Search for the cell housing the specified text and yield its [x, y] center coordinate. 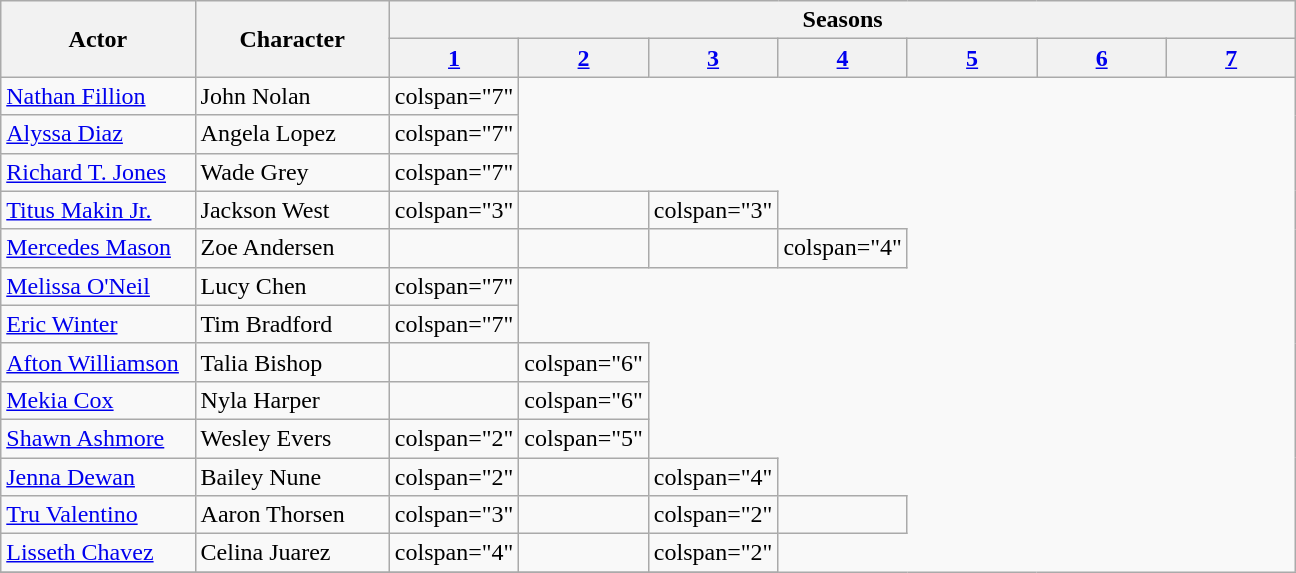
Zoe Andersen [292, 248]
Wesley Evers [292, 438]
6 [1102, 58]
colspan="5" [584, 438]
3 [713, 58]
Nathan Fillion [98, 96]
Jenna Dewan [98, 477]
Jackson West [292, 210]
Celina Juarez [292, 553]
Wade Grey [292, 172]
John Nolan [292, 96]
Mekia Cox [98, 400]
4 [843, 58]
Aaron Thorsen [292, 515]
Mercedes Mason [98, 248]
Bailey Nune [292, 477]
Tru Valentino [98, 515]
Angela Lopez [292, 134]
Titus Makin Jr. [98, 210]
Afton Williamson [98, 362]
7 [1231, 58]
Talia Bishop [292, 362]
Actor [98, 39]
Richard T. Jones [98, 172]
5 [972, 58]
Lisseth Chavez [98, 553]
Lucy Chen [292, 286]
1 [454, 58]
Seasons [842, 20]
Alyssa Diaz [98, 134]
Character [292, 39]
Nyla Harper [292, 400]
Melissa O'Neil [98, 286]
Tim Bradford [292, 324]
2 [584, 58]
Shawn Ashmore [98, 438]
Eric Winter [98, 324]
